Extract the [x, y] coordinate from the center of the cell holding the provided text.  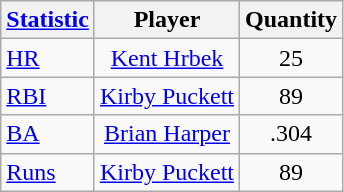
Brian Harper [166, 134]
Kent Hrbek [166, 58]
.304 [292, 134]
Runs [48, 172]
HR [48, 58]
Quantity [292, 20]
25 [292, 58]
Statistic [48, 20]
RBI [48, 96]
BA [48, 134]
Player [166, 20]
